Return (X, Y) of the center of cell containing provided text 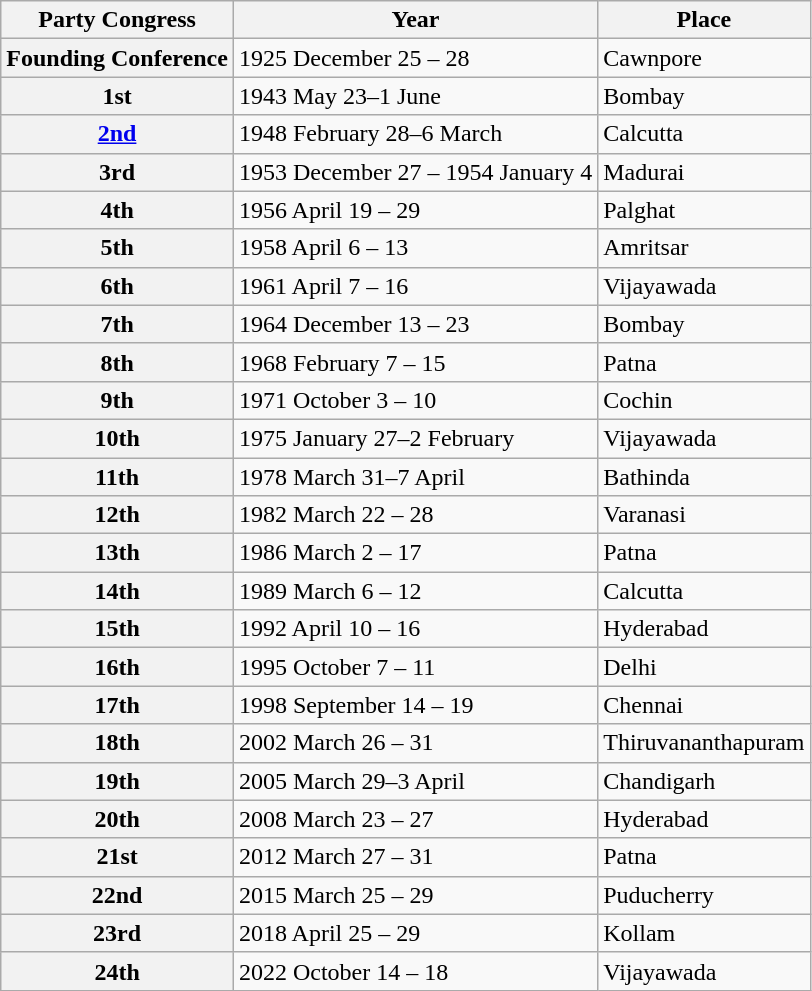
Cawnpore (704, 58)
21st (118, 857)
1986 March 2 – 17 (415, 553)
Madurai (704, 172)
16th (118, 667)
1975 January 27–2 February (415, 438)
23rd (118, 933)
1978 March 31–7 April (415, 477)
Place (704, 20)
11th (118, 477)
24th (118, 971)
8th (118, 362)
15th (118, 629)
1953 December 27 – 1954 January 4 (415, 172)
Thiruvananthapuram (704, 743)
4th (118, 210)
2022 October 14 – 18 (415, 971)
Party Congress (118, 20)
2018 April 25 – 29 (415, 933)
1998 September 14 – 19 (415, 705)
13th (118, 553)
2012 March 27 – 31 (415, 857)
2008 March 23 – 27 (415, 819)
1982 March 22 – 28 (415, 515)
22nd (118, 895)
7th (118, 324)
1992 April 10 – 16 (415, 629)
2nd (118, 134)
2002 March 26 – 31 (415, 743)
10th (118, 438)
1989 March 6 – 12 (415, 591)
1943 May 23–1 June (415, 96)
20th (118, 819)
1925 December 25 – 28 (415, 58)
14th (118, 591)
2005 March 29–3 April (415, 781)
1995 October 7 – 11 (415, 667)
19th (118, 781)
1968 February 7 – 15 (415, 362)
1956 April 19 – 29 (415, 210)
17th (118, 705)
1971 October 3 – 10 (415, 400)
Year (415, 20)
1958 April 6 – 13 (415, 248)
Kollam (704, 933)
9th (118, 400)
18th (118, 743)
Bathinda (704, 477)
Delhi (704, 667)
3rd (118, 172)
Chandigarh (704, 781)
Founding Conference (118, 58)
Amritsar (704, 248)
1961 April 7 – 16 (415, 286)
1st (118, 96)
Varanasi (704, 515)
2015 March 25 – 29 (415, 895)
12th (118, 515)
Cochin (704, 400)
Chennai (704, 705)
5th (118, 248)
Palghat (704, 210)
1964 December 13 – 23 (415, 324)
Puducherry (704, 895)
1948 February 28–6 March (415, 134)
6th (118, 286)
